Output the [X, Y] coordinate of the center of the cell containing the given text.  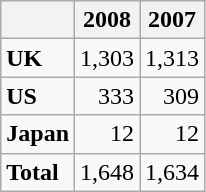
333 [108, 96]
Total [38, 172]
1,313 [172, 58]
2008 [108, 20]
2007 [172, 20]
309 [172, 96]
1,303 [108, 58]
1,648 [108, 172]
1,634 [172, 172]
US [38, 96]
Japan [38, 134]
UK [38, 58]
